Output the [X, Y] coordinate of the center of the cell containing the given text.  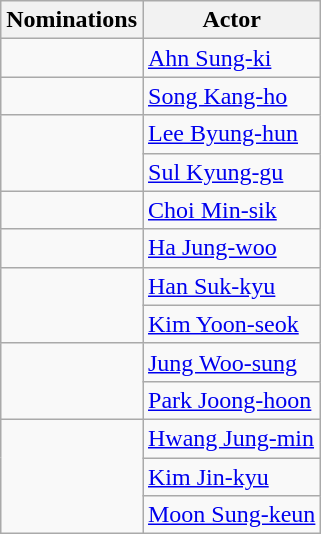
Choi Min-sik [231, 210]
Han Suk-kyu [231, 286]
Moon Sung-keun [231, 515]
Park Joong-hoon [231, 400]
Nominations [72, 20]
Ha Jung-woo [231, 248]
Sul Kyung-gu [231, 172]
Song Kang-ho [231, 96]
Jung Woo-sung [231, 362]
Lee Byung-hun [231, 134]
Hwang Jung-min [231, 438]
Ahn Sung-ki [231, 58]
Kim Jin-kyu [231, 477]
Actor [231, 20]
Kim Yoon-seok [231, 324]
